For the text-containing cell, return its midpoint in [x, y] coordinate format. 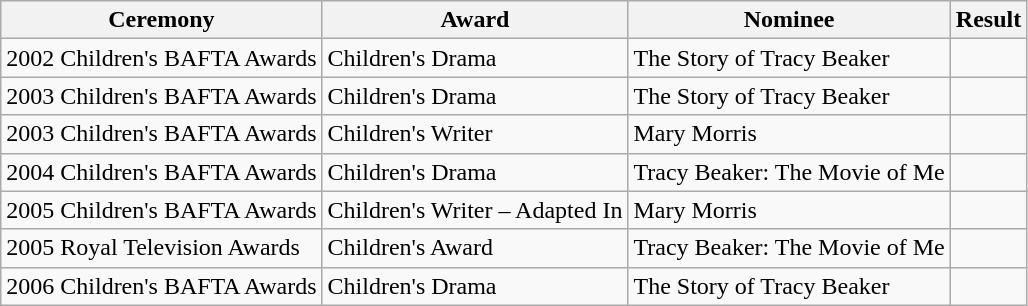
Award [475, 20]
Ceremony [162, 20]
2006 Children's BAFTA Awards [162, 286]
Children's Writer [475, 134]
2004 Children's BAFTA Awards [162, 172]
Children's Award [475, 248]
Nominee [789, 20]
2005 Children's BAFTA Awards [162, 210]
Result [988, 20]
2002 Children's BAFTA Awards [162, 58]
Children's Writer – Adapted In [475, 210]
2005 Royal Television Awards [162, 248]
